Provide the (X, Y) coordinate of the cell's center where the given text is located.  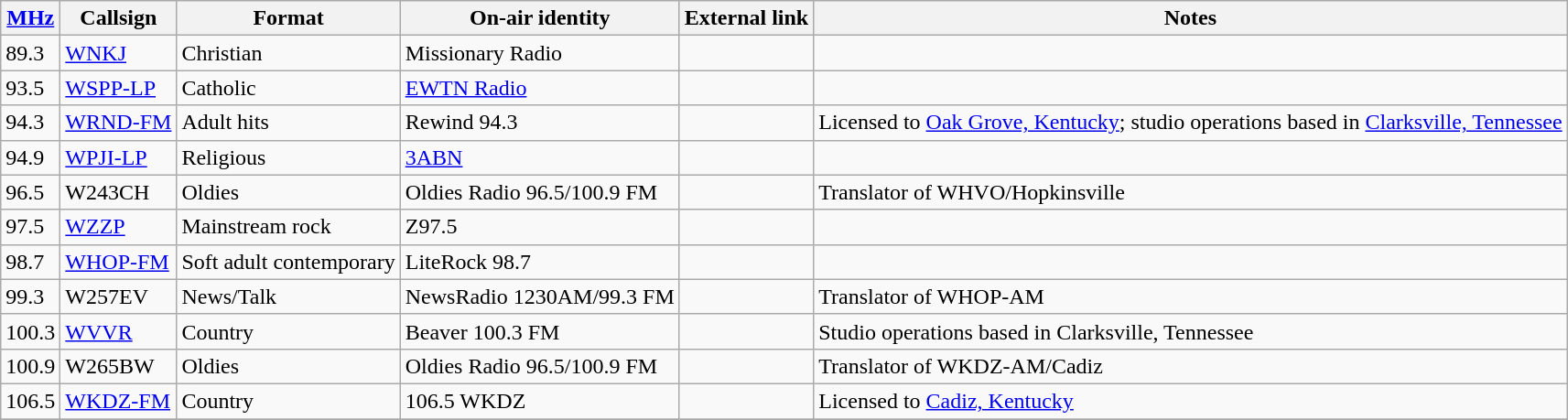
Licensed to Cadiz, Kentucky (1190, 401)
106.5 (31, 401)
99.3 (31, 296)
WNKJ (119, 53)
WRND-FM (119, 123)
NewsRadio 1230AM/99.3 FM (540, 296)
Notes (1190, 18)
WZZP (119, 227)
WPJI-LP (119, 157)
Licensed to Oak Grove, Kentucky; studio operations based in Clarksville, Tennessee (1190, 123)
Translator of WHVO/Hopkinsville (1190, 192)
Missionary Radio (540, 53)
WHOP-FM (119, 262)
On-air identity (540, 18)
100.3 (31, 331)
94.9 (31, 157)
LiteRock 98.7 (540, 262)
WKDZ-FM (119, 401)
EWTN Radio (540, 88)
Christian (288, 53)
W265BW (119, 366)
MHz (31, 18)
Catholic (288, 88)
89.3 (31, 53)
100.9 (31, 366)
Religious (288, 157)
Z97.5 (540, 227)
W243CH (119, 192)
WVVR (119, 331)
96.5 (31, 192)
WSPP-LP (119, 88)
94.3 (31, 123)
Translator of WKDZ-AM/Cadiz (1190, 366)
Beaver 100.3 FM (540, 331)
93.5 (31, 88)
Studio operations based in Clarksville, Tennessee (1190, 331)
106.5 WKDZ (540, 401)
Rewind 94.3 (540, 123)
Mainstream rock (288, 227)
97.5 (31, 227)
W257EV (119, 296)
3ABN (540, 157)
Adult hits (288, 123)
Translator of WHOP-AM (1190, 296)
Format (288, 18)
98.7 (31, 262)
External link (746, 18)
News/Talk (288, 296)
Callsign (119, 18)
Soft adult contemporary (288, 262)
